From the cell containing the given text, extract its center point as [X, Y] coordinate. 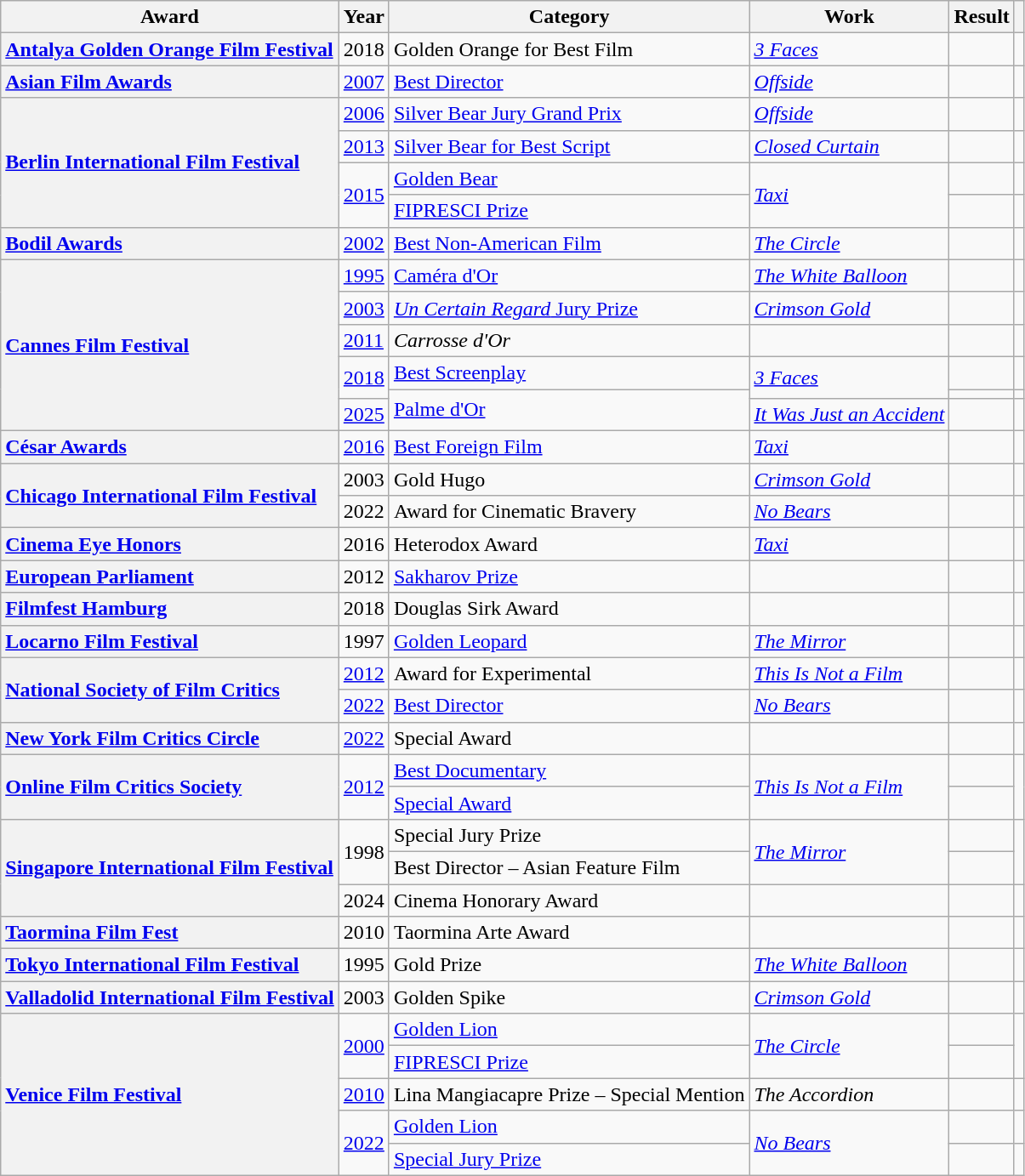
European Parliament [170, 577]
It Was Just an Accident [849, 415]
Berlin International Film Festival [170, 162]
Silver Bear Jury Grand Prix [569, 114]
Closed Curtain [849, 146]
Golden Leopard [569, 641]
Golden Orange for Best Film [569, 49]
Singapore International Film Festival [170, 867]
New York Film Critics Circle [170, 738]
2011 [364, 340]
Gold Hugo [569, 480]
Taormina Arte Award [569, 933]
Online Film Critics Society [170, 787]
Lina Mangiacapre Prize – Special Mention [569, 1094]
Award for Cinematic Bravery [569, 512]
2024 [364, 900]
Tokyo International Film Festival [170, 965]
Best Director – Asian Feature Film [569, 867]
Asian Film Awards [170, 82]
Cannes Film Festival [170, 345]
2013 [364, 146]
Carrosse d'Or [569, 340]
Best Documentary [569, 770]
Year [364, 17]
Palme d'Or [569, 410]
Bodil Awards [170, 243]
Caméra d'Or [569, 276]
Valladolid International Film Festival [170, 997]
1997 [364, 641]
The Accordion [849, 1094]
Taormina Film Fest [170, 933]
Gold Prize [569, 965]
Un Certain Regard Jury Prize [569, 308]
2025 [364, 415]
Category [569, 17]
2000 [364, 1046]
Douglas Sirk Award [569, 609]
Cinema Eye Honors [170, 544]
2015 [364, 195]
2002 [364, 243]
Filmfest Hamburg [170, 609]
Best Screenplay [569, 372]
Best Foreign Film [569, 447]
César Awards [170, 447]
Cinema Honorary Award [569, 900]
National Society of Film Critics [170, 690]
Sakharov Prize [569, 577]
Silver Bear for Best Script [569, 146]
Result [982, 17]
Antalya Golden Orange Film Festival [170, 49]
Locarno Film Festival [170, 641]
2007 [364, 82]
Award for Experimental [569, 673]
Golden Spike [569, 997]
1998 [364, 851]
Chicago International Film Festival [170, 496]
Work [849, 17]
2006 [364, 114]
Golden Bear [569, 179]
Heterodox Award [569, 544]
Best Non-American Film [569, 243]
Venice Film Festival [170, 1094]
Award [170, 17]
